Find where the given text appears and provide that cell's center as (X, Y) coordinate. 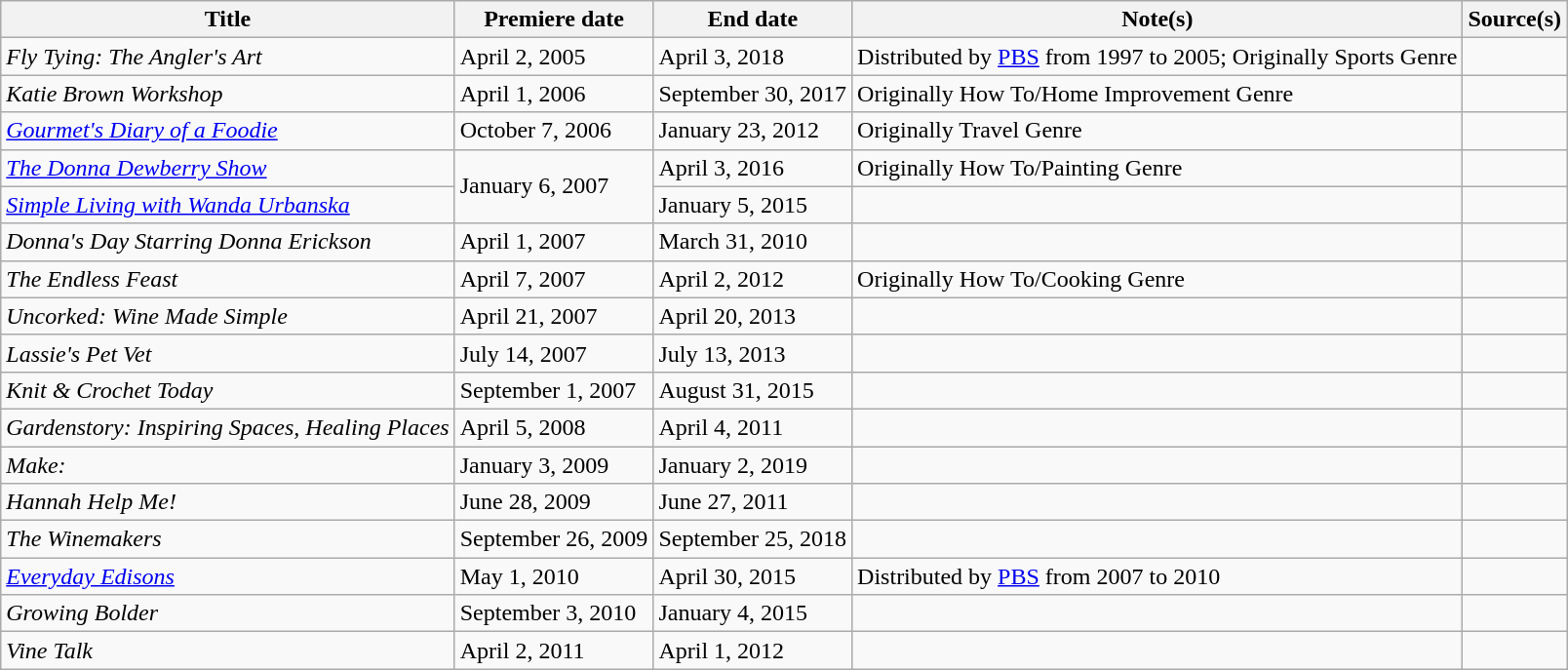
September 30, 2017 (753, 94)
Distributed by PBS from 1997 to 2005; Originally Sports Genre (1157, 57)
April 1, 2006 (554, 94)
Simple Living with Wanda Urbanska (228, 205)
Originally How To/Home Improvement Genre (1157, 94)
January 4, 2015 (753, 613)
April 7, 2007 (554, 279)
Knit & Crochet Today (228, 390)
Lassie's Pet Vet (228, 353)
The Endless Feast (228, 279)
January 3, 2009 (554, 465)
The Donna Dewberry Show (228, 168)
Gardenstory: Inspiring Spaces, Healing Places (228, 427)
April 30, 2015 (753, 576)
April 1, 2007 (554, 242)
Note(s) (1157, 20)
September 26, 2009 (554, 539)
Hannah Help Me! (228, 502)
April 3, 2016 (753, 168)
Make: (228, 465)
Uncorked: Wine Made Simple (228, 316)
June 27, 2011 (753, 502)
Growing Bolder (228, 613)
October 7, 2006 (554, 131)
Vine Talk (228, 650)
June 28, 2009 (554, 502)
April 1, 2012 (753, 650)
September 25, 2018 (753, 539)
Source(s) (1515, 20)
January 23, 2012 (753, 131)
Premiere date (554, 20)
Originally How To/Cooking Genre (1157, 279)
April 3, 2018 (753, 57)
Originally Travel Genre (1157, 131)
January 6, 2007 (554, 186)
April 2, 2005 (554, 57)
The Winemakers (228, 539)
End date (753, 20)
April 2, 2012 (753, 279)
April 4, 2011 (753, 427)
January 5, 2015 (753, 205)
Title (228, 20)
April 5, 2008 (554, 427)
May 1, 2010 (554, 576)
April 21, 2007 (554, 316)
July 14, 2007 (554, 353)
April 2, 2011 (554, 650)
Fly Tying: The Angler's Art (228, 57)
July 13, 2013 (753, 353)
September 3, 2010 (554, 613)
September 1, 2007 (554, 390)
August 31, 2015 (753, 390)
Distributed by PBS from 2007 to 2010 (1157, 576)
Gourmet's Diary of a Foodie (228, 131)
Originally How To/Painting Genre (1157, 168)
Katie Brown Workshop (228, 94)
April 20, 2013 (753, 316)
March 31, 2010 (753, 242)
January 2, 2019 (753, 465)
Donna's Day Starring Donna Erickson (228, 242)
Everyday Edisons (228, 576)
